Provide the [x, y] coordinate of the cell's center where the given text is located.  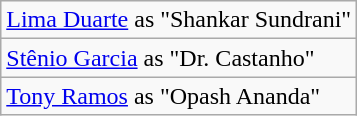
Lima Duarte as "Shankar Sundrani" [179, 20]
Stênio Garcia as "Dr. Castanho" [179, 58]
Tony Ramos as "Opash Ananda" [179, 96]
